Pinpoint the cell where the given text exists, returning its [x, y] midpoint coordinate. 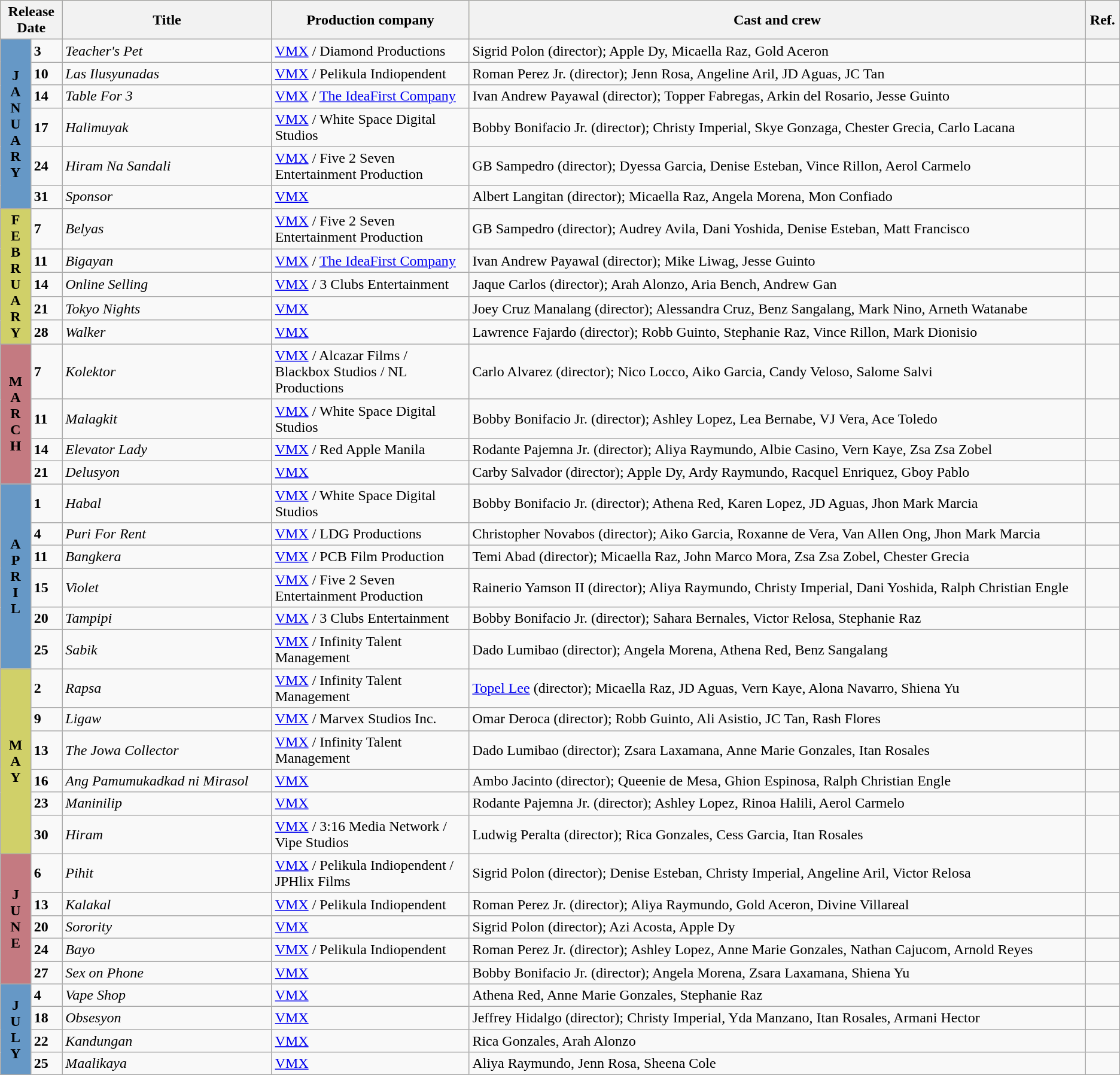
Maninilip [167, 803]
Sponsor [167, 197]
Bayo [167, 949]
23 [46, 803]
VMX / LDG Productions [370, 534]
Kalakal [167, 904]
Sigrid Polon (director); Apple Dy, Micaella Raz, Gold Aceron [777, 51]
Release Date [31, 20]
Jeffrey Hidalgo (director); Christy Imperial, Yda Manzano, Itan Rosales, Armani Hector [777, 1018]
18 [46, 1018]
Maalikaya [167, 1064]
Production company [370, 20]
Athena Red, Anne Marie Gonzales, Stephanie Raz [777, 995]
Rapsa [167, 688]
2 [46, 688]
Lawrence Fajardo (director); Robb Guinto, Stephanie Raz, Vince Rillon, Mark Dionisio [777, 332]
Violet [167, 587]
Halimuyak [167, 127]
Teacher's Pet [167, 51]
VMX / Marvex Studios Inc. [370, 719]
Obsesyon [167, 1018]
VMX / Pelikula Indiopendent / JPHlix Films [370, 873]
Malagkit [167, 419]
FEBRUARY [16, 276]
Carlo Alvarez (director); Nico Locco, Aiko Garcia, Candy Veloso, Salome Salvi [777, 371]
15 [46, 587]
Bigayan [167, 261]
Sigrid Polon (director); Azi Acosta, Apple Dy [777, 927]
Roman Perez Jr. (director); Jenn Rosa, Angeline Aril, JD Aguas, JC Tan [777, 74]
Ligaw [167, 719]
10 [46, 74]
3 [46, 51]
Walker [167, 332]
Ang Pamumukadkad ni Mirasol [167, 781]
Bobby Bonifacio Jr. (director); Athena Red, Karen Lopez, JD Aguas, Jhon Mark Marcia [777, 503]
MARCH [16, 414]
VMX / Diamond Productions [370, 51]
Rainerio Yamson II (director); Aliya Raymundo, Christy Imperial, Dani Yoshida, Ralph Christian Engle [777, 587]
MAY [16, 761]
6 [46, 873]
JUNE [16, 919]
Ref. [1102, 20]
Omar Deroca (director); Robb Guinto, Ali Asistio, JC Tan, Rash Flores [777, 719]
VMX / PCB Film Production [370, 557]
Ludwig Peralta (director); Rica Gonzales, Cess Garcia, Itan Rosales [777, 834]
Temi Abad (director); Micaella Raz, John Marco Mora, Zsa Zsa Zobel, Chester Grecia [777, 557]
Puri For Rent [167, 534]
Sigrid Polon (director); Denise Esteban, Christy Imperial, Angeline Aril, Victor Relosa [777, 873]
Online Selling [167, 285]
Tampipi [167, 619]
Dado Lumibao (director); Angela Morena, Athena Red, Benz Sangalang [777, 650]
Sorority [167, 927]
Aliya Raymundo, Jenn Rosa, Sheena Cole [777, 1064]
Bobby Bonifacio Jr. (director); Christy Imperial, Skye Gonzaga, Chester Grecia, Carlo Lacana [777, 127]
27 [46, 972]
31 [46, 197]
Habal [167, 503]
Kolektor [167, 371]
GB Sampedro (director); Dyessa Garcia, Denise Esteban, Vince Rillon, Aerol Carmelo [777, 166]
Las Ilusyunadas [167, 74]
Sabik [167, 650]
28 [46, 332]
Albert Langitan (director); Micaella Raz, Angela Morena, Mon Confiado [777, 197]
Ambo Jacinto (director); Queenie de Mesa, Ghion Espinosa, Ralph Christian Engle [777, 781]
Kandungan [167, 1041]
JANUARY [16, 124]
Ivan Andrew Payawal (director); Mike Liwag, Jesse Guinto [777, 261]
Cast and crew [777, 20]
1 [46, 503]
Elevator Lady [167, 449]
Bobby Bonifacio Jr. (director); Angela Morena, Zsara Laxamana, Shiena Yu [777, 972]
Ivan Andrew Payawal (director); Topper Fabregas, Arkin del Rosario, Jesse Guinto [777, 96]
Rodante Pajemna Jr. (director); Ashley Lopez, Rinoa Halili, Aerol Carmelo [777, 803]
VMX / 3:16 Media Network / Vipe Studios [370, 834]
The Jowa Collector [167, 750]
VMX / Alcazar Films / Blackbox Studios / NL Productions [370, 371]
Rica Gonzales, Arah Alonzo [777, 1041]
Vape Shop [167, 995]
Title [167, 20]
Table For 3 [167, 96]
Bangkera [167, 557]
16 [46, 781]
9 [46, 719]
Topel Lee (director); Micaella Raz, JD Aguas, Vern Kaye, Alona Navarro, Shiena Yu [777, 688]
JULY [16, 1030]
Roman Perez Jr. (director); Aliya Raymundo, Gold Aceron, Divine Villareal [777, 904]
Belyas [167, 229]
APRIL [16, 575]
Carby Salvador (director); Apple Dy, Ardy Raymundo, Racquel Enriquez, Gboy Pablo [777, 472]
Sex on Phone [167, 972]
17 [46, 127]
30 [46, 834]
Christopher Novabos (director); Aiko Garcia, Roxanne de Vera, Van Allen Ong, Jhon Mark Marcia [777, 534]
VMX / Red Apple Manila [370, 449]
Joey Cruz Manalang (director); Alessandra Cruz, Benz Sangalang, Mark Nino, Arneth Watanabe [777, 309]
Bobby Bonifacio Jr. (director); Ashley Lopez, Lea Bernabe, VJ Vera, Ace Toledo [777, 419]
Delusyon [167, 472]
22 [46, 1041]
Jaque Carlos (director); Arah Alonzo, Aria Bench, Andrew Gan [777, 285]
GB Sampedro (director); Audrey Avila, Dani Yoshida, Denise Esteban, Matt Francisco [777, 229]
Roman Perez Jr. (director); Ashley Lopez, Anne Marie Gonzales, Nathan Cajucom, Arnold Reyes [777, 949]
Dado Lumibao (director); Zsara Laxamana, Anne Marie Gonzales, Itan Rosales [777, 750]
Hiram [167, 834]
Rodante Pajemna Jr. (director); Aliya Raymundo, Albie Casino, Vern Kaye, Zsa Zsa Zobel [777, 449]
Pihit [167, 873]
Hiram Na Sandali [167, 166]
Tokyo Nights [167, 309]
Bobby Bonifacio Jr. (director); Sahara Bernales, Victor Relosa, Stephanie Raz [777, 619]
